Detect which cell encompasses the target text, then output its (X, Y) center coordinate. 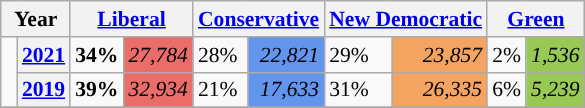
Conservative (258, 19)
39% (96, 90)
6% (506, 90)
28% (220, 55)
32,934 (158, 90)
5,239 (556, 90)
26,335 (440, 90)
Liberal (132, 19)
34% (96, 55)
29% (358, 55)
2% (506, 55)
23,857 (440, 55)
21% (220, 90)
New Democratic (406, 19)
17,633 (286, 90)
22,821 (286, 55)
27,784 (158, 55)
1,536 (556, 55)
2019 (44, 90)
Green (536, 19)
31% (358, 90)
2021 (44, 55)
Year (36, 19)
